Find where the given text appears and provide that cell's center as (X, Y) coordinate. 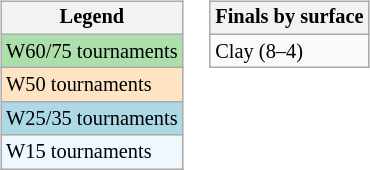
W50 tournaments (92, 85)
Clay (8–4) (289, 51)
W25/35 tournaments (92, 119)
Finals by surface (289, 18)
Legend (92, 18)
W60/75 tournaments (92, 51)
W15 tournaments (92, 152)
